Find where the given text appears and provide that cell's center as (X, Y) coordinate. 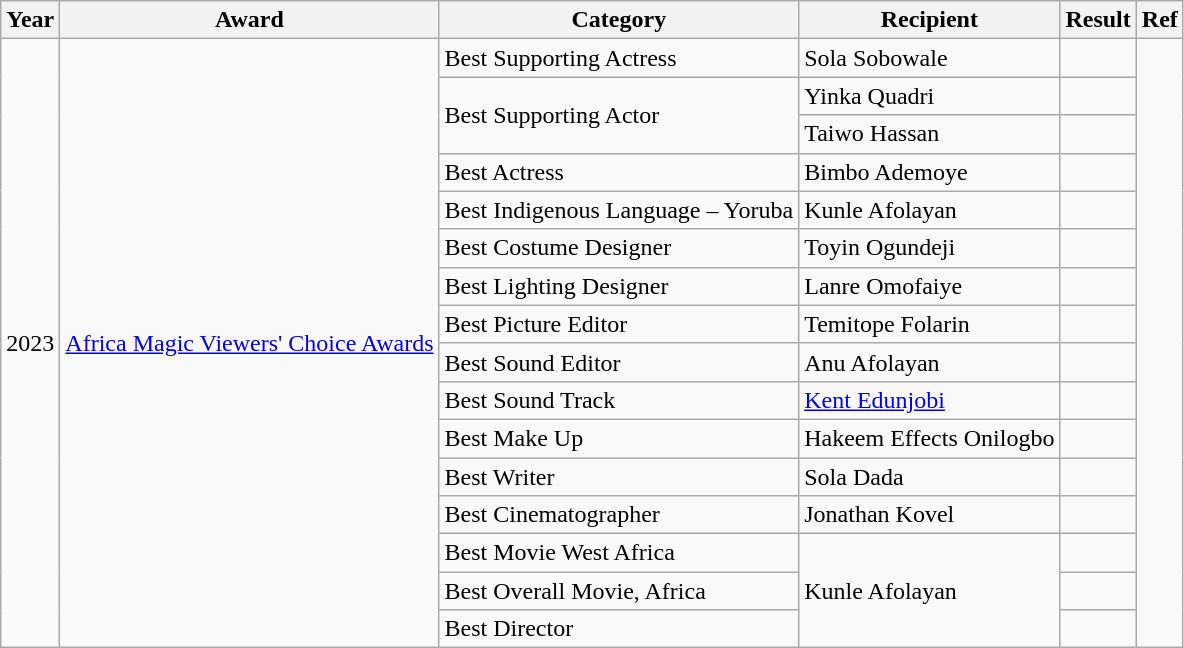
Best Overall Movie, Africa (619, 591)
Best Director (619, 629)
Ref (1160, 20)
Yinka Quadri (930, 96)
Best Cinematographer (619, 515)
Bimbo Ademoye (930, 172)
Best Lighting Designer (619, 286)
Best Sound Editor (619, 362)
Best Picture Editor (619, 324)
Best Actress (619, 172)
Kent Edunjobi (930, 400)
Anu Afolayan (930, 362)
Best Supporting Actor (619, 115)
Result (1098, 20)
Hakeem Effects Onilogbo (930, 438)
Temitope Folarin (930, 324)
Lanre Omofaiye (930, 286)
Category (619, 20)
Sola Dada (930, 477)
Sola Sobowale (930, 58)
Best Make Up (619, 438)
Best Movie West Africa (619, 553)
Year (30, 20)
Taiwo Hassan (930, 134)
Best Indigenous Language – Yoruba (619, 210)
Award (250, 20)
Toyin Ogundeji (930, 248)
Best Sound Track (619, 400)
Best Costume Designer (619, 248)
Best Writer (619, 477)
Africa Magic Viewers' Choice Awards (250, 344)
2023 (30, 344)
Jonathan Kovel (930, 515)
Recipient (930, 20)
Best Supporting Actress (619, 58)
